Detect which cell encompasses the target text, then output its (x, y) center coordinate. 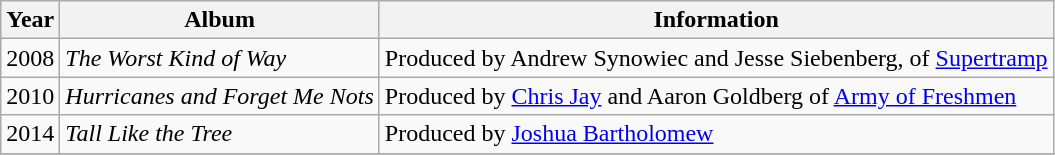
Album (220, 20)
The Worst Kind of Way (220, 58)
Year (30, 20)
Tall Like the Tree (220, 134)
2014 (30, 134)
Produced by Andrew Synowiec and Jesse Siebenberg, of Supertramp (716, 58)
Produced by Chris Jay and Aaron Goldberg of Army of Freshmen (716, 96)
Information (716, 20)
Produced by Joshua Bartholomew (716, 134)
2008 (30, 58)
2010 (30, 96)
Hurricanes and Forget Me Nots (220, 96)
